From the cell containing the given text, extract its center point as (x, y) coordinate. 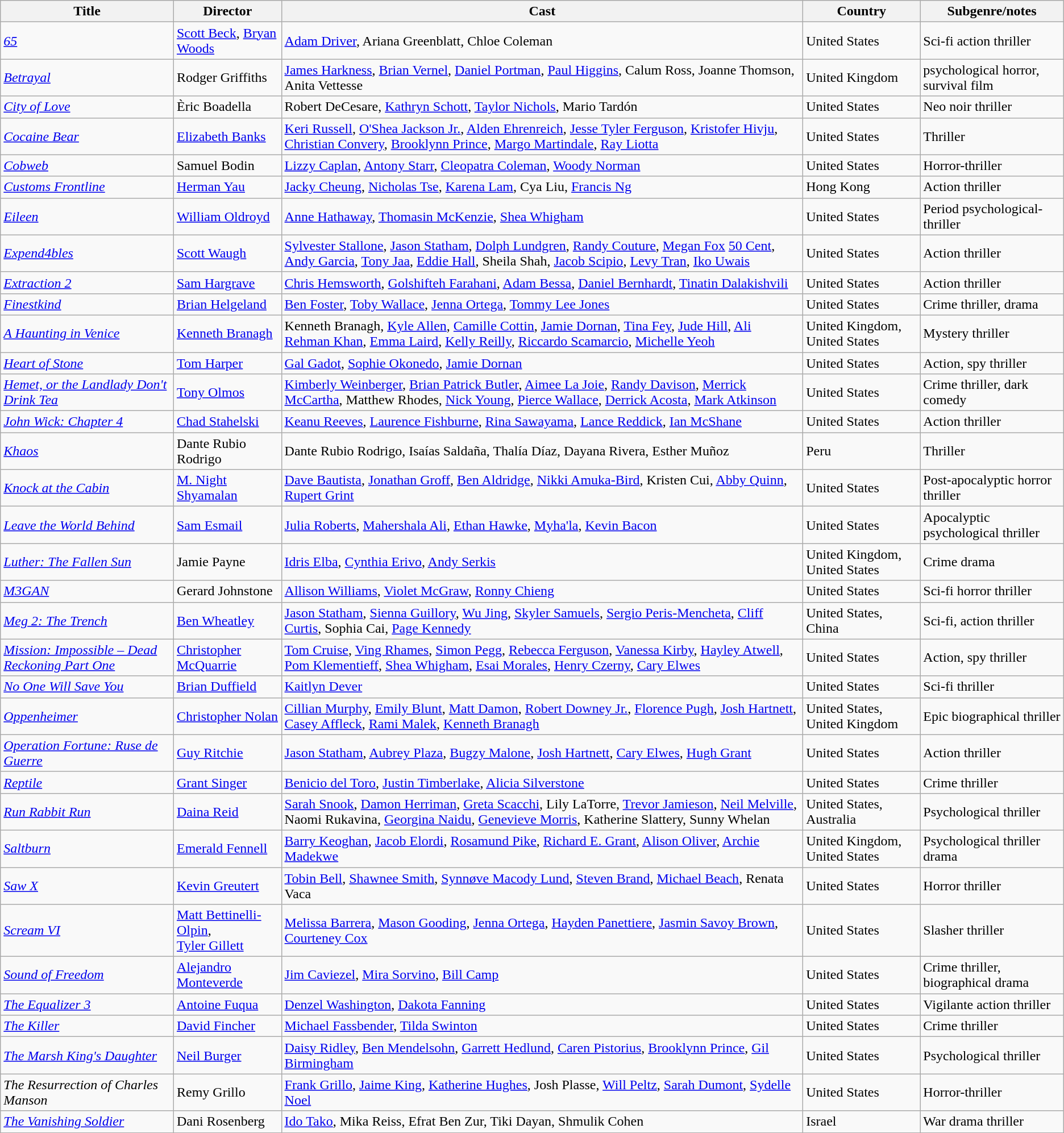
Dani Rosenberg (227, 1122)
Adam Driver, Ariana Greenblatt, Chloe Coleman (542, 41)
Sci-fi action thriller (992, 41)
Jason Statham, Sienna Guillory, Wu Jing, Skyler Samuels, Sergio Peris-Mencheta, Cliff Curtis, Sophia Cai, Page Kennedy (542, 621)
Peru (862, 451)
Leave the World Behind (88, 525)
Hemet, or the Landlady Don't Drink Tea (88, 392)
Israel (862, 1122)
Crime drama (992, 562)
Expend4bles (88, 254)
Apocalyptic psychological thriller (992, 525)
Julia Roberts, Mahershala Ali, Ethan Hawke, Myha'la, Kevin Bacon (542, 525)
David Fincher (227, 1026)
Sound of Freedom (88, 976)
The Vanishing Soldier (88, 1122)
Rodger Griffiths (227, 77)
Luther: The Fallen Sun (88, 562)
William Oldroyd (227, 216)
Frank Grillo, Jaime King, Katherine Hughes, Josh Plasse, Will Peltz, Sarah Dumont, Sydelle Noel (542, 1093)
Meg 2: The Trench (88, 621)
Sam Hargrave (227, 283)
Saltburn (88, 848)
Scream VI (88, 931)
Ben Wheatley (227, 621)
Mystery thriller (992, 333)
Herman Yau (227, 187)
No One Will Save You (88, 687)
Anne Hathaway, Thomasin McKenzie, Shea Whigham (542, 216)
Post-apocalyptic horror thriller (992, 488)
Tom Harper (227, 363)
Dave Bautista, Jonathan Groff, Ben Aldridge, Nikki Amuka-Bird, Kristen Cui, Abby Quinn, Rupert Grint (542, 488)
Denzel Washington, Dakota Fanning (542, 1005)
Daina Reid (227, 812)
Allison Williams, Violet McGraw, Ronny Chieng (542, 591)
Idris Elba, Cynthia Erivo, Andy Serkis (542, 562)
Samuel Bodin (227, 165)
Sci-fi thriller (992, 687)
Mission: Impossible – Dead Reckoning Part One (88, 657)
United States, China (862, 621)
United States, United Kingdom (862, 716)
Christopher McQuarrie (227, 657)
Elizabeth Banks (227, 136)
Oppenheimer (88, 716)
Keanu Reeves, Laurence Fishburne, Rina Sawayama, Lance Reddick, Ian McShane (542, 422)
Director (227, 11)
United States, Australia (862, 812)
Scott Beck, Bryan Woods (227, 41)
Jim Caviezel, Mira Sorvino, Bill Camp (542, 976)
Lizzy Caplan, Antony Starr, Cleopatra Coleman, Woody Norman (542, 165)
Epic biographical thriller (992, 716)
Customs Frontline (88, 187)
Christopher Nolan (227, 716)
Emerald Fennell (227, 848)
psychological horror, survival film (992, 77)
Kenneth Branagh (227, 333)
Khaos (88, 451)
Chad Stahelski (227, 422)
Saw X (88, 886)
Chris Hemsworth, Golshifteh Farahani, Adam Bessa, Daniel Bernhardt, Tinatin Dalakishvili (542, 283)
Betrayal (88, 77)
Gerard Johnstone (227, 591)
The Resurrection of Charles Manson (88, 1093)
Brian Helgeland (227, 304)
Melissa Barrera, Mason Gooding, Jenna Ortega, Hayden Panettiere, Jasmin Savoy Brown, Courteney Cox (542, 931)
Grant Singer (227, 782)
Hong Kong (862, 187)
Crime thriller, biographical drama (992, 976)
Sam Esmail (227, 525)
Finestkind (88, 304)
Antoine Fuqua (227, 1005)
Kaitlyn Dever (542, 687)
Heart of Stone (88, 363)
Ben Foster, Toby Wallace, Jenna Ortega, Tommy Lee Jones (542, 304)
Country (862, 11)
Crime thriller, drama (992, 304)
Tony Olmos (227, 392)
Brian Duffield (227, 687)
Run Rabbit Run (88, 812)
Cillian Murphy, Emily Blunt, Matt Damon, Robert Downey Jr., Florence Pugh, Josh Hartnett, Casey Affleck, Rami Malek, Kenneth Branagh (542, 716)
Èric Boadella (227, 107)
Cocaine Bear (88, 136)
Horror thriller (992, 886)
Ido Tako, Mika Reiss, Efrat Ben Zur, Tiki Dayan, Shmulik Cohen (542, 1122)
Title (88, 11)
Sci-fi horror thriller (992, 591)
Benicio del Toro, Justin Timberlake, Alicia Silverstone (542, 782)
Sci-fi, action thriller (992, 621)
Alejandro Monteverde (227, 976)
Dante Rubio Rodrigo (227, 451)
65 (88, 41)
Period psychological-thriller (992, 216)
Gal Gadot, Sophie Okonedo, Jamie Dornan (542, 363)
Vigilante action thriller (992, 1005)
Scott Waugh (227, 254)
Tobin Bell, Shawnee Smith, Synnøve Macody Lund, Steven Brand, Michael Beach, Renata Vaca (542, 886)
Kevin Greutert (227, 886)
Michael Fassbender, Tilda Swinton (542, 1026)
The Equalizer 3 (88, 1005)
Cast (542, 11)
A Haunting in Venice (88, 333)
Eileen (88, 216)
Matt Bettinelli-Olpin,Tyler Gillett (227, 931)
Daisy Ridley, Ben Mendelsohn, Garrett Hedlund, Caren Pistorius, Brooklynn Prince, Gil Birmingham (542, 1055)
Psychological thriller drama (992, 848)
Jacky Cheung, Nicholas Tse, Karena Lam, Cya Liu, Francis Ng (542, 187)
Guy Ritchie (227, 753)
Jason Statham, Aubrey Plaza, Bugzy Malone, Josh Hartnett, Cary Elwes, Hugh Grant (542, 753)
Barry Keoghan, Jacob Elordi, Rosamund Pike, Richard E. Grant, Alison Oliver, Archie Madekwe (542, 848)
United Kingdom (862, 77)
M. Night Shyamalan (227, 488)
Subgenre/notes (992, 11)
City of Love (88, 107)
Remy Grillo (227, 1093)
Extraction 2 (88, 283)
Neo noir thriller (992, 107)
Cobweb (88, 165)
Crime thriller, dark comedy (992, 392)
James Harkness, Brian Vernel, Daniel Portman, Paul Higgins, Calum Ross, Joanne Thomson, Anita Vettesse (542, 77)
Neil Burger (227, 1055)
Dante Rubio Rodrigo, Isaías Saldaña, Thalía Díaz, Dayana Rivera, Esther Muñoz (542, 451)
M3GAN (88, 591)
Jamie Payne (227, 562)
Robert DeCesare, Kathryn Schott, Taylor Nichols, Mario Tardón (542, 107)
Knock at the Cabin (88, 488)
War drama thriller (992, 1122)
The Killer (88, 1026)
John Wick: Chapter 4 (88, 422)
Operation Fortune: Ruse de Guerre (88, 753)
The Marsh King's Daughter (88, 1055)
Reptile (88, 782)
Slasher thriller (992, 931)
